Identify which cell holds the provided text, then report its (X, Y) central coordinate. 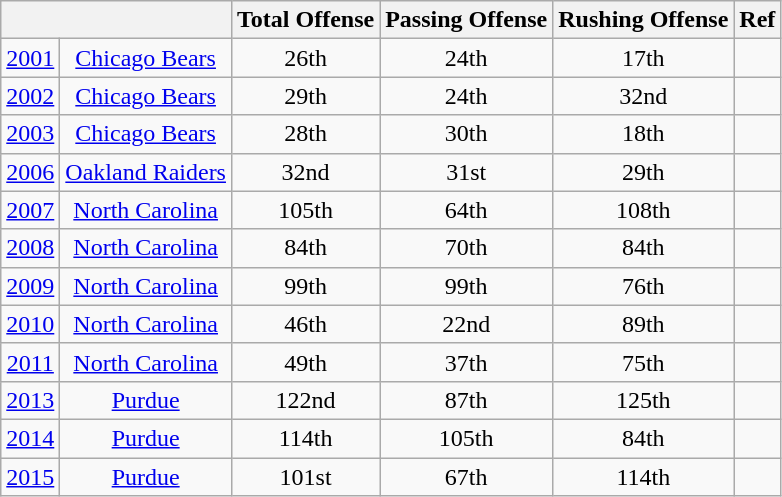
76th (644, 286)
2010 (30, 324)
Oakland Raiders (146, 172)
Ref (758, 20)
2007 (30, 210)
2006 (30, 172)
2003 (30, 134)
Total Offense (305, 20)
64th (466, 210)
89th (644, 324)
17th (644, 58)
101st (305, 477)
22nd (466, 324)
67th (466, 477)
30th (466, 134)
70th (466, 248)
31st (466, 172)
2013 (30, 400)
18th (644, 134)
2009 (30, 286)
125th (644, 400)
37th (466, 362)
75th (644, 362)
46th (305, 324)
49th (305, 362)
2014 (30, 438)
Rushing Offense (644, 20)
87th (466, 400)
122nd (305, 400)
2015 (30, 477)
28th (305, 134)
2008 (30, 248)
2011 (30, 362)
2001 (30, 58)
2002 (30, 96)
26th (305, 58)
Passing Offense (466, 20)
108th (644, 210)
